Pinpoint the cell where the given text exists, returning its [x, y] midpoint coordinate. 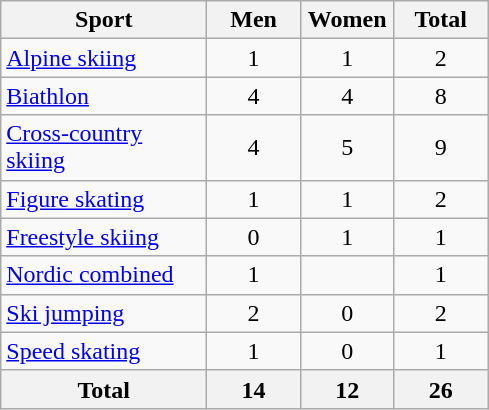
26 [441, 389]
Biathlon [104, 96]
Nordic combined [104, 275]
Men [254, 20]
Figure skating [104, 199]
8 [441, 96]
14 [254, 389]
Cross-country skiing [104, 148]
Women [347, 20]
Alpine skiing [104, 58]
9 [441, 148]
Sport [104, 20]
Speed skating [104, 351]
Ski jumping [104, 313]
12 [347, 389]
Freestyle skiing [104, 237]
5 [347, 148]
